Provide the [X, Y] coordinate of the cell's center where the given text is located.  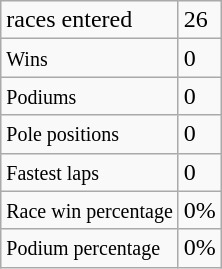
Podium percentage [90, 248]
Wins [90, 58]
Race win percentage [90, 210]
races entered [90, 20]
Fastest laps [90, 172]
26 [200, 20]
Podiums [90, 96]
Pole positions [90, 134]
